Detect which cell encompasses the target text, then output its (x, y) center coordinate. 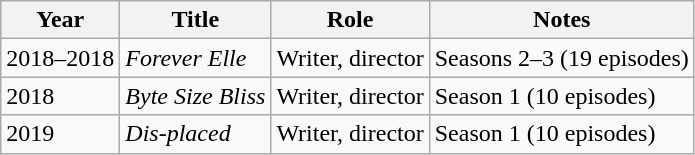
Seasons 2–3 (19 episodes) (562, 58)
Title (196, 20)
2018–2018 (60, 58)
2018 (60, 96)
Year (60, 20)
Role (350, 20)
Forever Elle (196, 58)
Dis-placed (196, 134)
Byte Size Bliss (196, 96)
Notes (562, 20)
2019 (60, 134)
